Return (X, Y) of the center of cell containing provided text 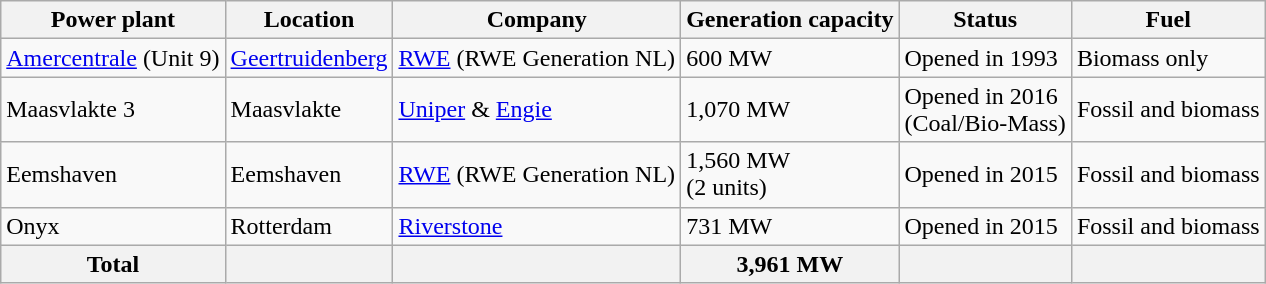
Generation capacity (790, 20)
Onyx (113, 226)
1,070 MW (790, 110)
Biomass only (1168, 58)
Amercentrale (Unit 9) (113, 58)
Geertruidenberg (309, 58)
600 MW (790, 58)
1,560 MW(2 units) (790, 174)
Maasvlakte 3 (113, 110)
731 MW (790, 226)
Status (985, 20)
Location (309, 20)
Riverstone (537, 226)
Fuel (1168, 20)
Total (113, 264)
Opened in 1993 (985, 58)
Uniper & Engie (537, 110)
Rotterdam (309, 226)
3,961 MW (790, 264)
Company (537, 20)
Maasvlakte (309, 110)
Opened in 2016(Coal/Bio-Mass) (985, 110)
Power plant (113, 20)
